Output the [x, y] coordinate of the center of the cell containing the given text.  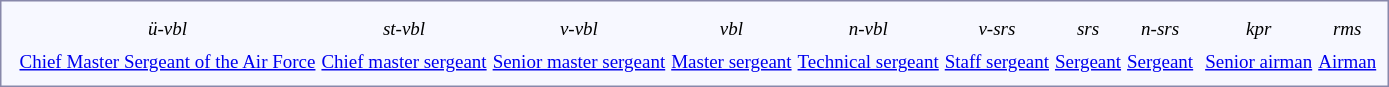
n-srs [1160, 27]
vbl [732, 27]
srs [1088, 27]
Staff sergeant [996, 60]
ü-vbl [168, 27]
Senior master sergeant [579, 60]
Senior airman [1259, 60]
v-vbl [579, 27]
Technical sergeant [868, 60]
v-srs [996, 27]
rms [1348, 27]
n-vbl [868, 27]
kpr [1259, 27]
Airman [1348, 60]
Chief Master Sergeant of the Air Force [168, 60]
Master sergeant [732, 60]
st-vbl [404, 27]
Chief master sergeant [404, 60]
